Determine the (X, Y) coordinate at the center of the cell enclosing the given text.  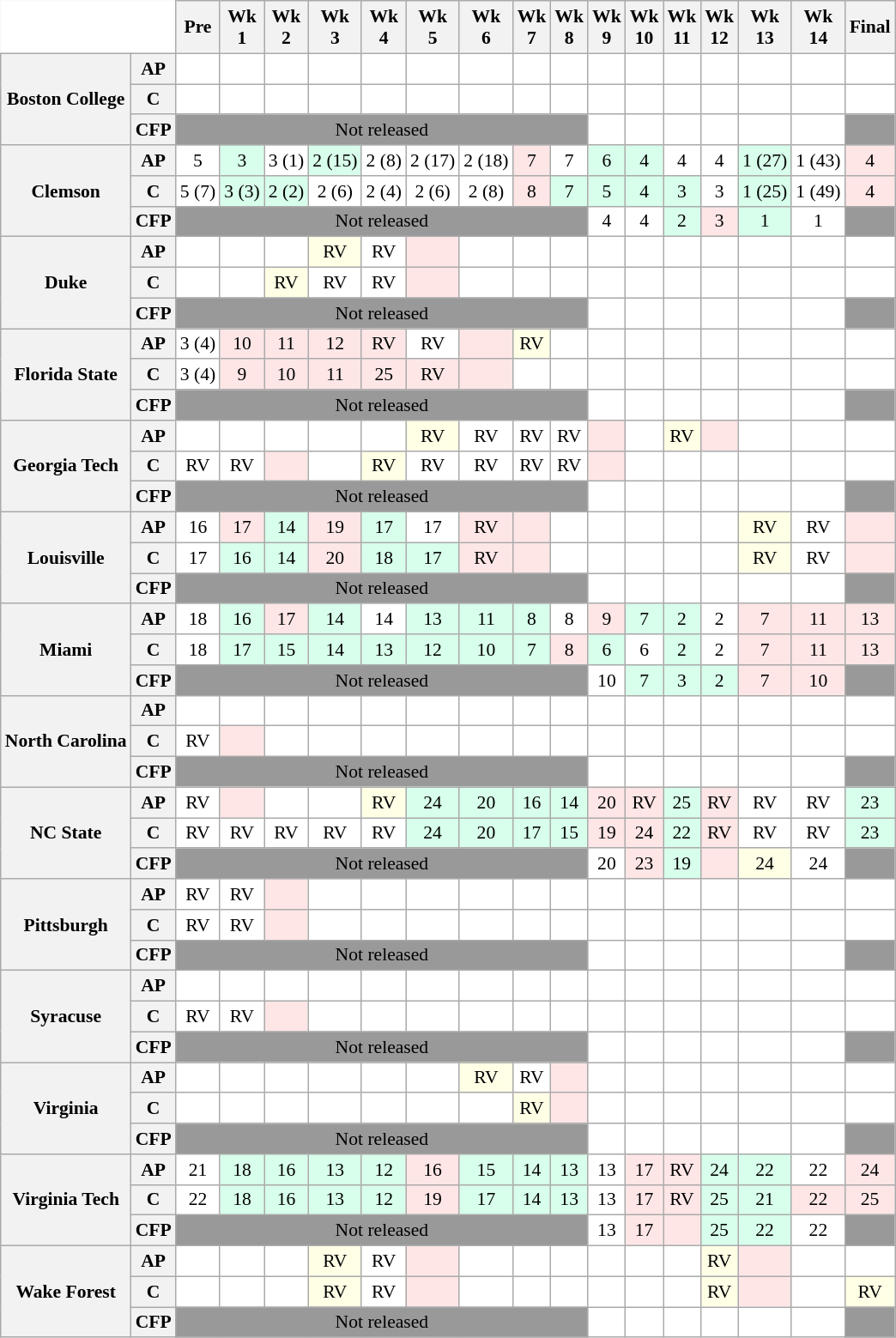
Wk5 (433, 27)
Virginia (66, 1109)
Wk7 (532, 27)
Miami (66, 651)
Wk10 (645, 27)
NC State (66, 832)
North Carolina (66, 742)
Wk2 (287, 27)
Florida State (66, 374)
2 (15) (335, 160)
Virginia Tech (66, 1200)
Duke (66, 283)
Final (870, 27)
5 (7) (197, 191)
Wk11 (681, 27)
1 (49) (818, 191)
Clemson (66, 191)
Pittsburgh (66, 925)
Syracuse (66, 1016)
3 (1) (287, 160)
Wk8 (569, 27)
Louisville (66, 558)
Georgia Tech (66, 467)
3 (3) (242, 191)
Wk12 (719, 27)
2 (2) (287, 191)
1 (27) (765, 160)
2 (4) (383, 191)
1 (25) (765, 191)
2 (17) (433, 160)
Pre (197, 27)
Wk13 (765, 27)
1 (43) (818, 160)
Wake Forest (66, 1293)
Wk9 (607, 27)
Wk14 (818, 27)
Boston College (66, 100)
Wk3 (335, 27)
Wk1 (242, 27)
2 (18) (486, 160)
Wk4 (383, 27)
Wk6 (486, 27)
